For the text-containing cell, return its midpoint in [x, y] coordinate format. 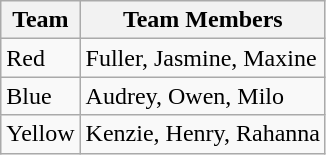
Blue [40, 96]
Red [40, 58]
Yellow [40, 134]
Fuller, Jasmine, Maxine [202, 58]
Audrey, Owen, Milo [202, 96]
Kenzie, Henry, Rahanna [202, 134]
Team [40, 20]
Team Members [202, 20]
